Return [X, Y] of the center of cell containing provided text 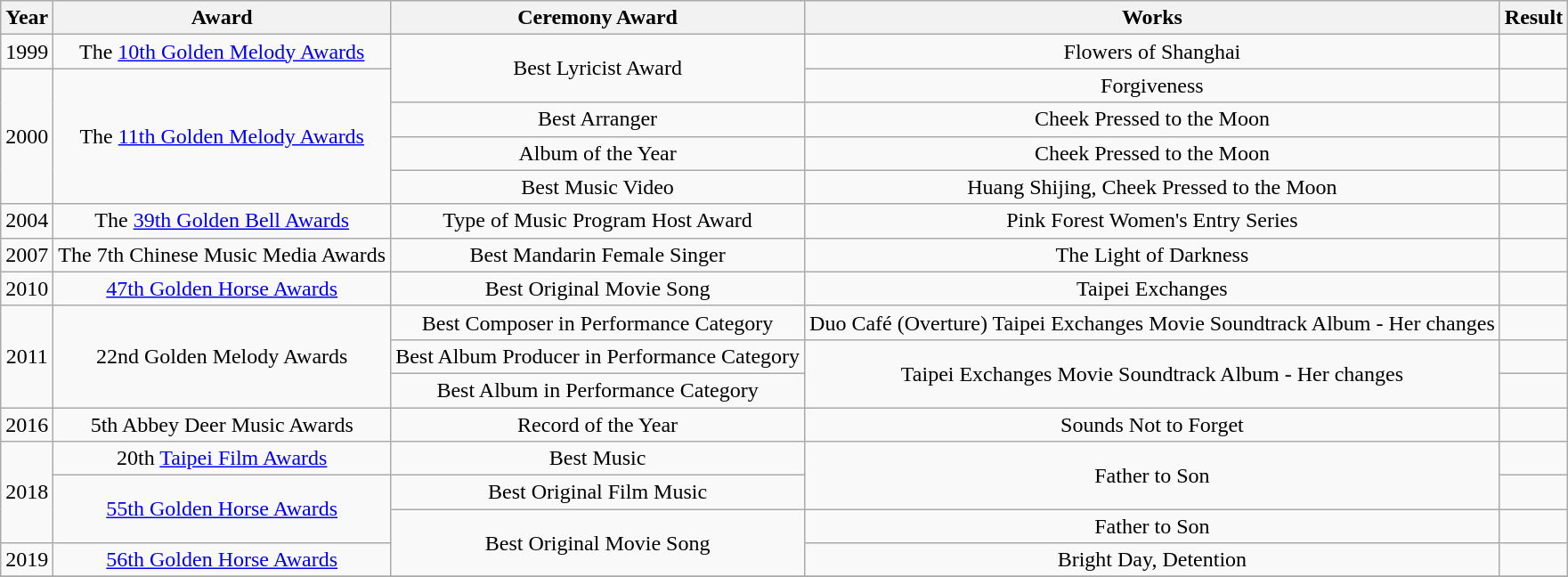
Award [223, 18]
The 10th Golden Melody Awards [223, 52]
47th Golden Horse Awards [223, 288]
22nd Golden Melody Awards [223, 356]
Sounds Not to Forget [1152, 425]
20th Taipei Film Awards [223, 459]
Flowers of Shanghai [1152, 52]
Album of the Year [598, 153]
Huang Shijing, Cheek Pressed to the Moon [1152, 187]
The 39th Golden Bell Awards [223, 221]
Best Album in Performance Category [598, 390]
55th Golden Horse Awards [223, 509]
Best Composer in Performance Category [598, 322]
2018 [27, 492]
Best Original Film Music [598, 492]
Result [1533, 18]
Best Music [598, 459]
Record of the Year [598, 425]
Works [1152, 18]
The 11th Golden Melody Awards [223, 136]
Forgiveness [1152, 85]
Taipei Exchanges Movie Soundtrack Album - Her changes [1152, 373]
56th Golden Horse Awards [223, 560]
2016 [27, 425]
2019 [27, 560]
Type of Music Program Host Award [598, 221]
Year [27, 18]
Ceremony Award [598, 18]
2007 [27, 255]
2000 [27, 136]
The Light of Darkness [1152, 255]
Best Music Video [598, 187]
Taipei Exchanges [1152, 288]
Best Mandarin Female Singer [598, 255]
1999 [27, 52]
5th Abbey Deer Music Awards [223, 425]
2010 [27, 288]
2004 [27, 221]
Best Arranger [598, 119]
Best Lyricist Award [598, 69]
Duo Café (Overture) Taipei Exchanges Movie Soundtrack Album - Her changes [1152, 322]
Bright Day, Detention [1152, 560]
The 7th Chinese Music Media Awards [223, 255]
2011 [27, 356]
Pink Forest Women's Entry Series [1152, 221]
Best Album Producer in Performance Category [598, 356]
